Provide the [x, y] coordinate of the cell's center where the given text is located.  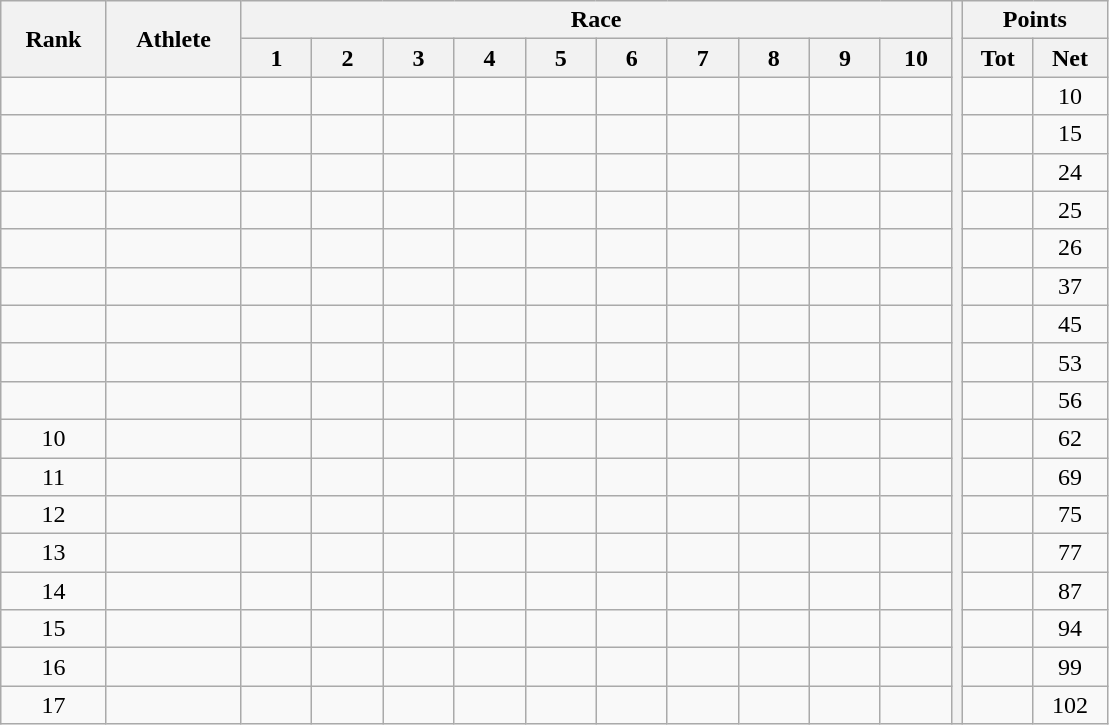
45 [1070, 324]
3 [418, 58]
99 [1070, 667]
6 [632, 58]
62 [1070, 438]
53 [1070, 362]
9 [844, 58]
25 [1070, 210]
24 [1070, 172]
Race [596, 20]
14 [54, 591]
37 [1070, 286]
75 [1070, 515]
77 [1070, 553]
Rank [54, 39]
7 [702, 58]
12 [54, 515]
13 [54, 553]
1 [276, 58]
Athlete [174, 39]
102 [1070, 705]
Tot [998, 58]
4 [490, 58]
26 [1070, 248]
5 [560, 58]
Net [1070, 58]
8 [774, 58]
87 [1070, 591]
56 [1070, 400]
11 [54, 477]
17 [54, 705]
Points [1035, 20]
69 [1070, 477]
2 [348, 58]
94 [1070, 629]
16 [54, 667]
